For the text-containing cell, return its midpoint in (X, Y) coordinate format. 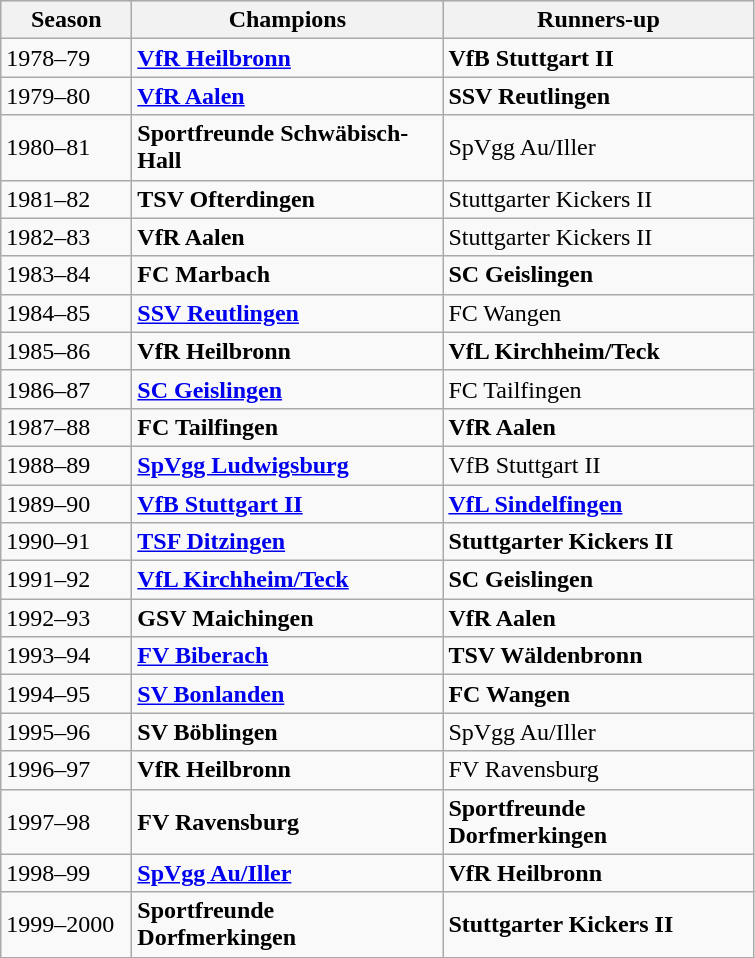
TSF Ditzingen (288, 542)
1998–99 (66, 873)
SV Böblingen (288, 732)
1984–85 (66, 313)
1979–80 (66, 96)
Champions (288, 20)
1999–2000 (66, 924)
1992–93 (66, 618)
TSV Wäldenbronn (598, 656)
Runners-up (598, 20)
1983–84 (66, 275)
1982–83 (66, 237)
1989–90 (66, 503)
1981–82 (66, 199)
1987–88 (66, 427)
GSV Maichingen (288, 618)
FV Biberach (288, 656)
SpVgg Ludwigsburg (288, 465)
SV Bonlanden (288, 694)
1991–92 (66, 580)
1997–98 (66, 822)
1988–89 (66, 465)
Sportfreunde Schwäbisch-Hall (288, 148)
Season (66, 20)
1995–96 (66, 732)
1980–81 (66, 148)
1986–87 (66, 389)
1985–86 (66, 351)
1978–79 (66, 58)
1996–97 (66, 770)
TSV Ofterdingen (288, 199)
1993–94 (66, 656)
1994–95 (66, 694)
FC Marbach (288, 275)
1990–91 (66, 542)
VfL Sindelfingen (598, 503)
